Find where the given text appears and provide that cell's center as (X, Y) coordinate. 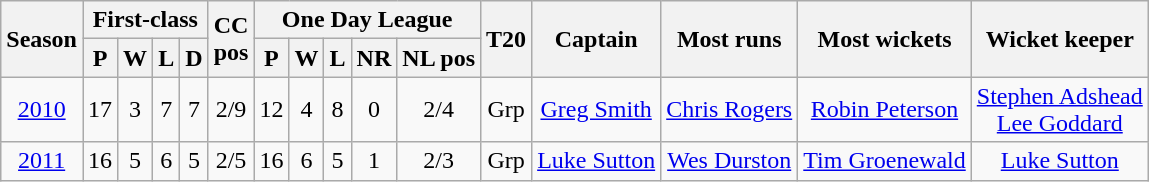
1 (374, 161)
17 (100, 110)
Stephen AdsheadLee Goddard (1060, 110)
Wes Durston (730, 161)
Most wickets (885, 39)
First-class (145, 20)
Robin Peterson (885, 110)
2/4 (439, 110)
T20 (506, 39)
12 (272, 110)
CCpos (231, 39)
2010 (42, 110)
2/9 (231, 110)
Wicket keeper (1060, 39)
Greg Smith (596, 110)
Most runs (730, 39)
2011 (42, 161)
2/5 (231, 161)
NR (374, 58)
2/3 (439, 161)
One Day League (368, 20)
8 (338, 110)
3 (136, 110)
D (194, 58)
0 (374, 110)
Season (42, 39)
Captain (596, 39)
NL pos (439, 58)
4 (306, 110)
Chris Rogers (730, 110)
Tim Groenewald (885, 161)
